Find where the given text appears and provide that cell's center as (X, Y) coordinate. 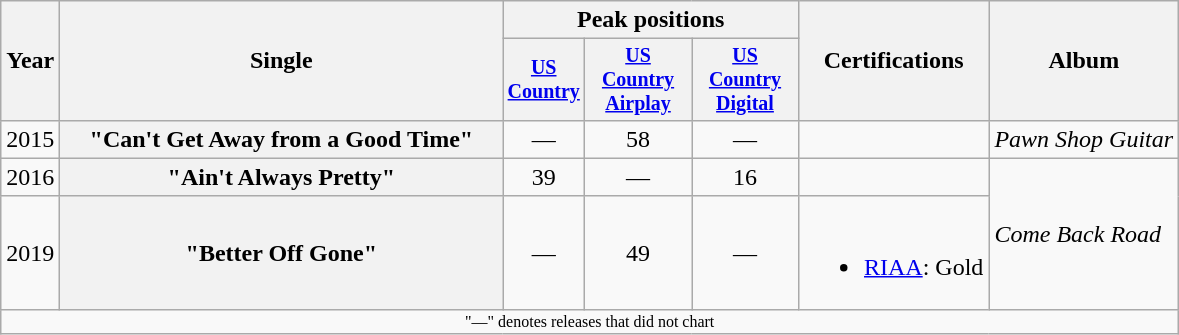
RIAA: Gold (893, 252)
Single (282, 61)
"Better Off Gone" (282, 252)
Year (30, 61)
US Country Digital (746, 80)
Peak positions (651, 20)
2016 (30, 177)
USCountry (544, 80)
"—" denotes releases that did not chart (590, 321)
"Can't Get Away from a Good Time" (282, 139)
16 (746, 177)
58 (638, 139)
2019 (30, 252)
Certifications (893, 61)
"Ain't Always Pretty" (282, 177)
2015 (30, 139)
US Country Airplay (638, 80)
49 (638, 252)
Album (1084, 61)
Come Back Road (1084, 234)
39 (544, 177)
Pawn Shop Guitar (1084, 139)
